Capture the cell that displays the provided text and extract its [x, y] central coordinate. 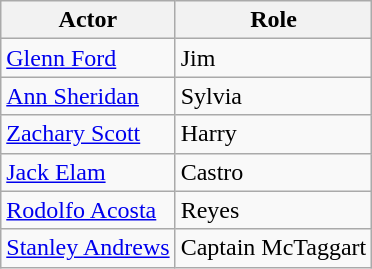
Harry [274, 134]
Ann Sheridan [88, 96]
Actor [88, 20]
Stanley Andrews [88, 248]
Glenn Ford [88, 58]
Captain McTaggart [274, 248]
Jim [274, 58]
Rodolfo Acosta [88, 210]
Castro [274, 172]
Sylvia [274, 96]
Jack Elam [88, 172]
Zachary Scott [88, 134]
Role [274, 20]
Reyes [274, 210]
